Find where the given text appears and provide that cell's center as [x, y] coordinate. 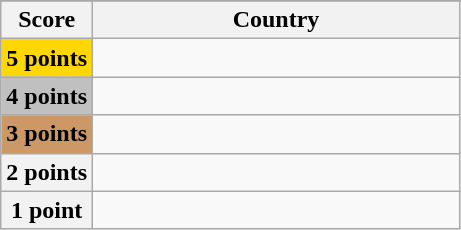
2 points [47, 172]
Score [47, 20]
Country [276, 20]
5 points [47, 58]
3 points [47, 134]
1 point [47, 210]
4 points [47, 96]
